From the cell containing the given text, extract its center point as (x, y) coordinate. 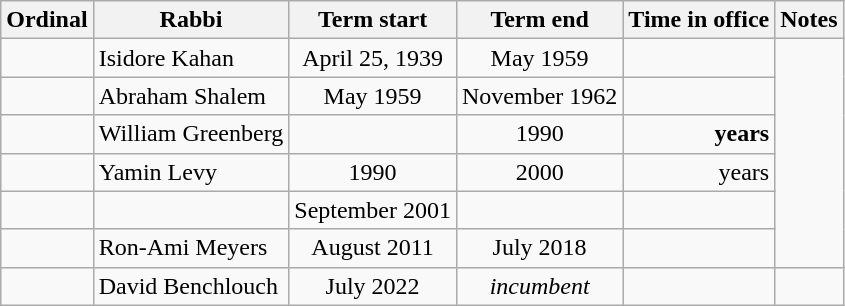
David Benchlouch (191, 286)
Time in office (699, 20)
incumbent (539, 286)
William Greenberg (191, 134)
August 2011 (373, 248)
2000 (539, 172)
Yamin Levy (191, 172)
Abraham Shalem (191, 96)
Ron-Ami Meyers (191, 248)
Ordinal (47, 20)
Term start (373, 20)
September 2001 (373, 210)
July 2022 (373, 286)
Rabbi (191, 20)
July 2018 (539, 248)
Isidore Kahan (191, 58)
Notes (809, 20)
Term end (539, 20)
November 1962 (539, 96)
April 25, 1939 (373, 58)
